Determine the [x, y] coordinate at the center of the cell enclosing the given text.  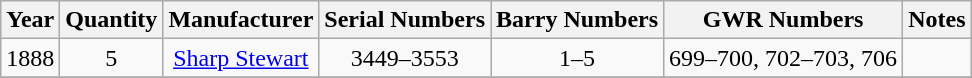
Quantity [112, 20]
Barry Numbers [578, 20]
Notes [937, 20]
Manufacturer [241, 20]
Year [30, 20]
Serial Numbers [405, 20]
5 [112, 58]
Sharp Stewart [241, 58]
1–5 [578, 58]
3449–3553 [405, 58]
699–700, 702–703, 706 [784, 58]
GWR Numbers [784, 20]
1888 [30, 58]
